Return [X, Y] of the center of cell containing provided text 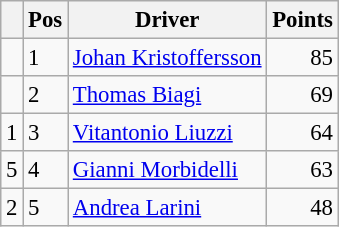
Andrea Larini [168, 208]
4 [46, 170]
Vitantonio Liuzzi [168, 133]
69 [302, 95]
Gianni Morbidelli [168, 170]
63 [302, 170]
3 [46, 133]
48 [302, 208]
Thomas Biagi [168, 95]
Points [302, 20]
85 [302, 58]
Johan Kristoffersson [168, 58]
Pos [46, 20]
Driver [168, 20]
64 [302, 133]
